Scan for the cell matching the given text and deliver its (x, y) coordinate at center. 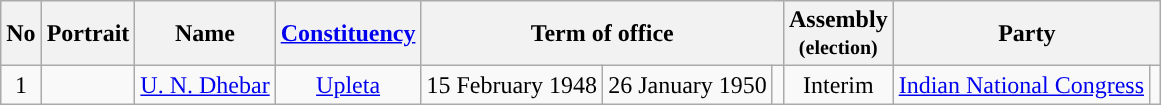
Portrait (88, 34)
Upleta (348, 85)
1 (21, 85)
Party (1026, 34)
Assembly(election) (838, 34)
U. N. Dhebar (205, 85)
Interim (838, 85)
No (21, 34)
15 February 1948 (512, 85)
Indian National Congress (1021, 85)
26 January 1950 (688, 85)
Name (205, 34)
Term of office (602, 34)
Constituency (348, 34)
